Return the [X, Y] coordinate for the center point of the cell that contains the specified text.  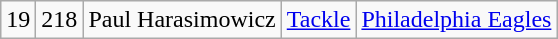
Tackle [318, 20]
Paul Harasimowicz [182, 20]
218 [60, 20]
19 [18, 20]
Philadelphia Eagles [456, 20]
